Search for the cell housing the specified text and yield its [x, y] center coordinate. 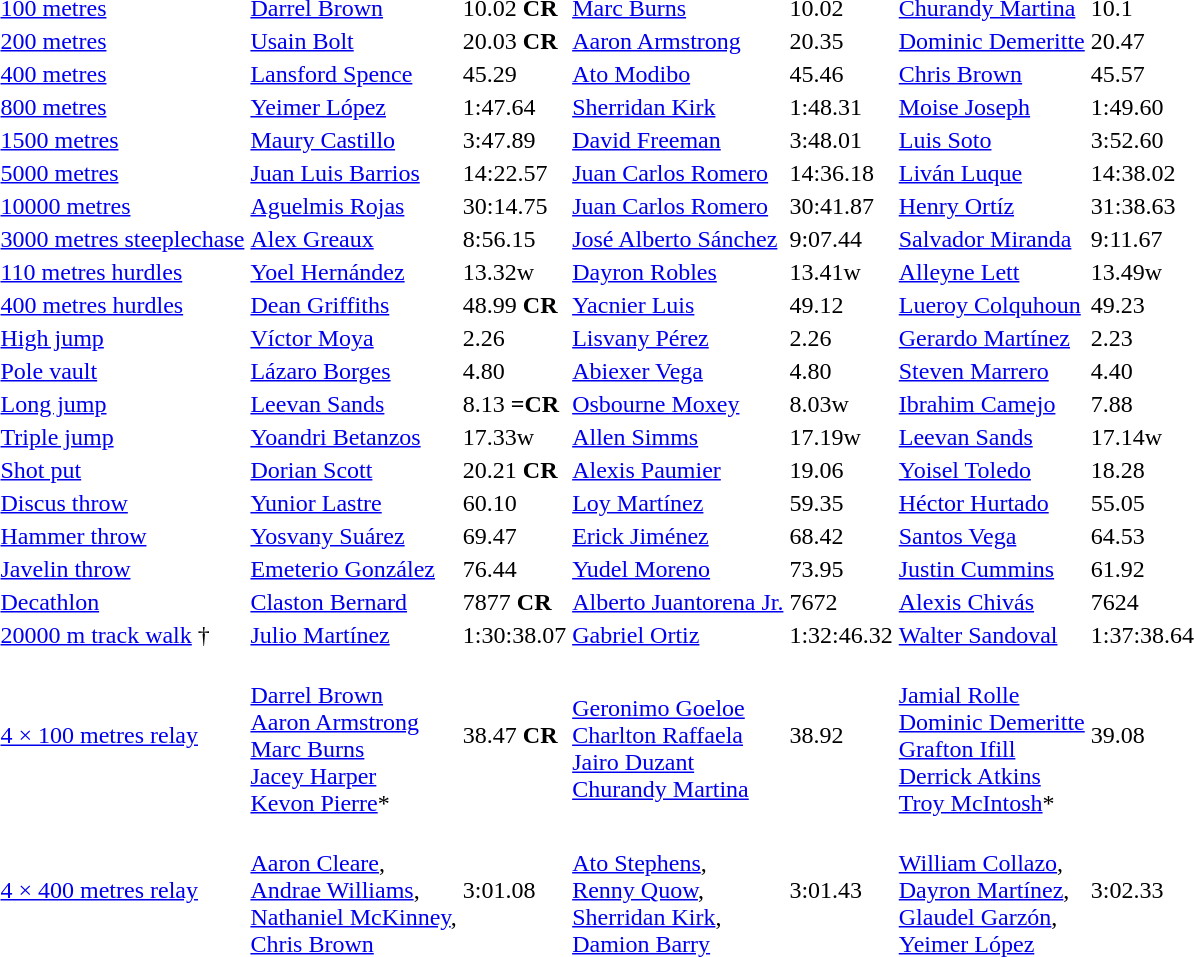
9:07.44 [841, 239]
Moise Joseph [992, 107]
1:47.64 [514, 107]
Alexis Paumier [678, 470]
Chris Brown [992, 74]
3:47.89 [514, 140]
Maury Castillo [354, 140]
Usain Bolt [354, 41]
Justin Cummins [992, 569]
Alleyne Lett [992, 272]
Salvador Miranda [992, 239]
Lansford Spence [354, 74]
Alex Greaux [354, 239]
Henry Ortíz [992, 206]
20.03 CR [514, 41]
20.21 CR [514, 470]
1:30:38.07 [514, 635]
Emeterio González [354, 569]
8:56.15 [514, 239]
Lueroy Colquhoun [992, 305]
Juan Luis Barrios [354, 173]
Allen Simms [678, 437]
Yunior Lastre [354, 503]
Gerardo Martínez [992, 338]
José Alberto Sánchez [678, 239]
60.10 [514, 503]
Alexis Chivás [992, 602]
Yeimer López [354, 107]
Gabriel Ortiz [678, 635]
45.46 [841, 74]
Liván Luque [992, 173]
Aaron Armstrong [678, 41]
Luis Soto [992, 140]
Yoisel Toledo [992, 470]
7672 [841, 602]
Claston Bernard [354, 602]
Dayron Robles [678, 272]
Aguelmis Rojas [354, 206]
76.44 [514, 569]
20.35 [841, 41]
Walter Sandoval [992, 635]
73.95 [841, 569]
8.03w [841, 404]
14:36.18 [841, 173]
30:41.87 [841, 206]
Abiexer Vega [678, 371]
Jamial RolleDominic DemeritteGrafton IfillDerrick AtkinsTroy McIntosh* [992, 736]
13.41w [841, 272]
45.29 [514, 74]
1:48.31 [841, 107]
38.47 CR [514, 736]
Dominic Demeritte [992, 41]
Héctor Hurtado [992, 503]
Alberto Juantorena Jr. [678, 602]
Darrel BrownAaron ArmstrongMarc BurnsJacey HarperKevon Pierre* [354, 736]
7877 CR [514, 602]
14:22.57 [514, 173]
Santos Vega [992, 536]
Ato Modibo [678, 74]
Osbourne Moxey [678, 404]
Yoel Hernández [354, 272]
Yoandri Betanzos [354, 437]
Loy Martínez [678, 503]
59.35 [841, 503]
Erick Jiménez [678, 536]
69.47 [514, 536]
Lázaro Borges [354, 371]
David Freeman [678, 140]
Geronimo GoeloeCharlton RaffaelaJairo DuzantChurandy Martina [678, 736]
Steven Marrero [992, 371]
Julio Martínez [354, 635]
Víctor Moya [354, 338]
17.19w [841, 437]
19.06 [841, 470]
1:32:46.32 [841, 635]
Yudel Moreno [678, 569]
17.33w [514, 437]
Dorian Scott [354, 470]
68.42 [841, 536]
3:48.01 [841, 140]
Dean Griffiths [354, 305]
8.13 =CR [514, 404]
Ibrahim Camejo [992, 404]
38.92 [841, 736]
30:14.75 [514, 206]
49.12 [841, 305]
Yacnier Luis [678, 305]
13.32w [514, 272]
Lisvany Pérez [678, 338]
48.99 CR [514, 305]
Yosvany Suárez [354, 536]
Sherridan Kirk [678, 107]
